Provide the (x, y) coordinate of the cell's center where the given text is located.  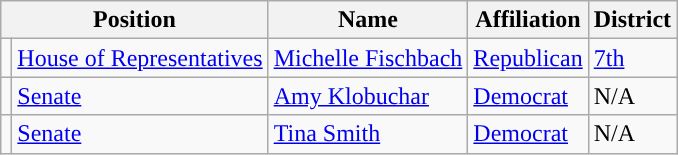
Amy Klobuchar (368, 96)
House of Representatives (140, 58)
Republican (528, 58)
District (632, 20)
Affiliation (528, 20)
Name (368, 20)
7th (632, 58)
Tina Smith (368, 134)
Position (134, 20)
Michelle Fischbach (368, 58)
